Determine the [X, Y] coordinate at the center of the cell enclosing the given text.  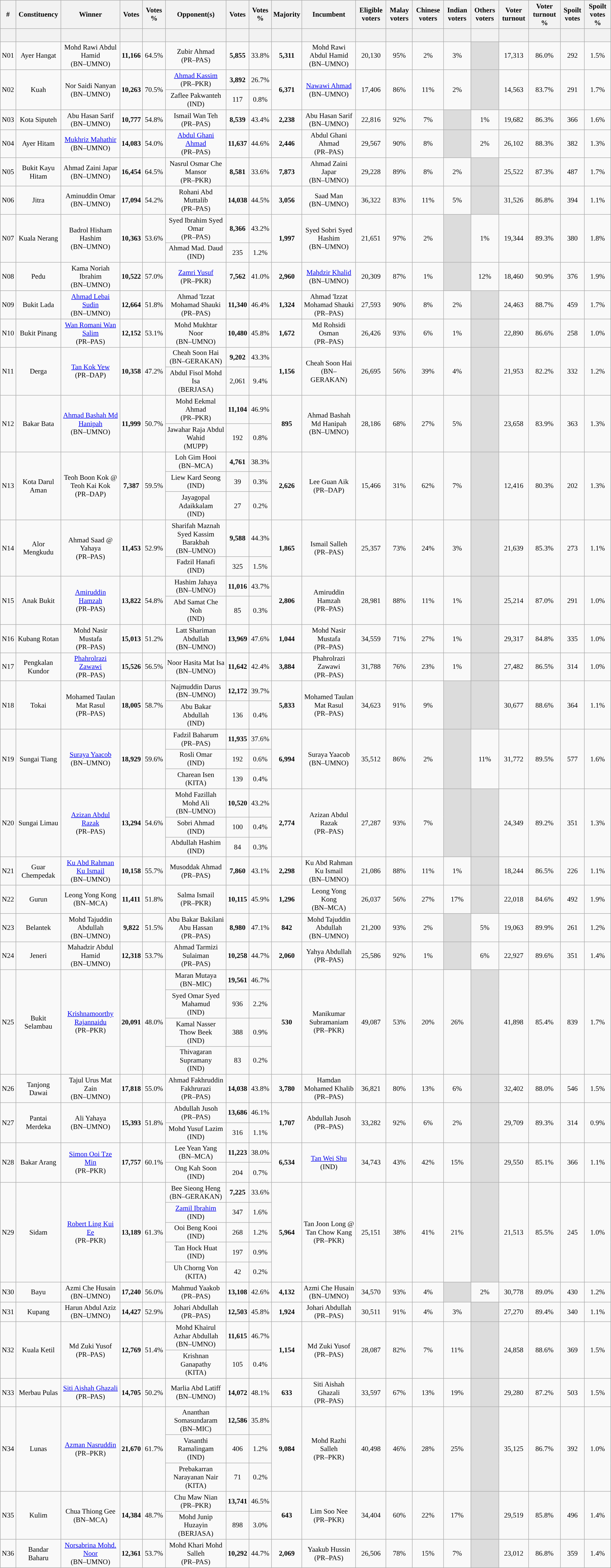
136 [237, 715]
11,340 [237, 305]
10,258 [237, 956]
12,172 [237, 691]
2,238 [287, 120]
82.2% [544, 371]
Ali Yahaya(BN–UMNO) [91, 1123]
43.1% [260, 872]
10,522 [131, 277]
33,597 [371, 1392]
29,280 [514, 1392]
42.4% [260, 667]
71% [400, 639]
Latt Shariman Abdullah(BN–UMNO) [196, 639]
Vasanthi Ramalingam(IND) [196, 1449]
633 [287, 1392]
7,873 [287, 172]
57.0% [154, 277]
5,833 [287, 705]
42% [428, 1163]
51.2% [154, 639]
43.3% [260, 357]
23% [428, 667]
Chua Thiong Gee(BN–MCA) [91, 1516]
Rosli Omar(IND) [196, 759]
N08 [8, 277]
28,186 [371, 424]
Tan Kok Yew(PR–DAP) [91, 371]
25% [457, 1449]
12,318 [131, 956]
17,240 [131, 1292]
55.0% [154, 1089]
Yahya Abdullah(PR–PAS) [328, 956]
N18 [8, 705]
N36 [8, 1554]
Aminuddin Omar(BN–UMNO) [91, 200]
N07 [8, 239]
87% [400, 277]
17,406 [371, 90]
Mohd Razhi Salleh(PR–PKR) [328, 1449]
87.3% [544, 172]
51.5% [154, 928]
17,818 [131, 1089]
14,705 [131, 1392]
24% [428, 548]
50.2% [154, 1392]
Thivagaran Supramany(IND) [196, 1061]
58.7% [154, 705]
Pengkalan Kundor [38, 667]
3,892 [237, 80]
Mohd Fazillah Mohd Ali(BN–UMNO) [196, 803]
N33 [8, 1392]
Rohani Abd Muttalib(PR–PAS) [196, 200]
41,898 [514, 1022]
40,498 [371, 1449]
Kuah [38, 90]
85.4% [544, 1022]
43.8% [260, 1089]
Jitra [38, 200]
36,821 [371, 1089]
N05 [8, 172]
26,037 [371, 900]
N21 [8, 872]
14,072 [237, 1392]
Bandar Baharu [38, 1554]
496 [572, 1516]
31,772 [514, 759]
Noor Hasita Mat Isa(BN–UMNO) [196, 667]
11,615 [237, 1336]
11,104 [237, 409]
Ahmad Fakhruddin Fakhrurazi(PR–PAS) [196, 1089]
88.0% [544, 1089]
80% [400, 1089]
5,311 [287, 56]
N27 [8, 1123]
26.7% [260, 80]
12,586 [237, 1421]
2,960 [287, 277]
N35 [8, 1516]
N09 [8, 305]
Mohamed Taulan Mat Rasul(PR–PAS) [91, 705]
19,063 [514, 928]
Ahmad Kassim(PR–PKR) [196, 80]
487 [572, 172]
89.0% [544, 1292]
86.3% [544, 120]
197 [237, 1252]
20% [428, 1022]
86.6% [544, 333]
22,816 [371, 120]
61.7% [154, 1449]
12% [485, 277]
10,777 [131, 120]
62% [428, 486]
55.7% [154, 872]
35.8% [260, 1421]
76% [400, 667]
11,453 [131, 548]
85.8% [544, 1516]
Lunas [38, 1449]
25,214 [514, 601]
382 [572, 144]
4,132 [287, 1292]
Lee Guan Aik(PR–DAP) [328, 486]
50.7% [154, 424]
45.9% [260, 900]
Mohd Eekmal Ahmad(PR–PKR) [196, 409]
22% [428, 1516]
Sungai Limau [38, 823]
Wan Romani Wan Salim(PR–PAS) [91, 333]
9,822 [131, 928]
7,387 [131, 486]
1,324 [287, 305]
N10 [8, 333]
Alor Mengkudu [38, 548]
1,154 [287, 1350]
492 [572, 900]
3,884 [287, 667]
53% [400, 1022]
Liew Kard Seong(IND) [196, 482]
24,349 [514, 823]
46.9% [260, 409]
Incumbent [328, 14]
48.1% [260, 1392]
25,151 [371, 1232]
406 [237, 1449]
83.7% [544, 90]
Kuala Ketil [38, 1350]
Ismail Salleh(PR–PAS) [328, 548]
139 [237, 779]
89.2% [544, 823]
21,639 [514, 548]
31,526 [514, 200]
Ooi Beng Kooi(IND) [196, 1232]
Kupang [38, 1312]
363 [572, 424]
380 [572, 239]
44.3% [260, 538]
10,358 [131, 371]
8,366 [237, 229]
70.5% [154, 90]
11,166 [131, 56]
31% [400, 486]
Eligible voters [371, 14]
0.7% [260, 1173]
273 [572, 548]
N15 [8, 601]
1,865 [287, 548]
Zamri Yusuf(PR–PKR) [196, 277]
117 [237, 100]
27,482 [514, 667]
N30 [8, 1292]
32,402 [514, 1089]
2,298 [287, 872]
19,344 [514, 239]
30,511 [371, 1312]
2,069 [287, 1554]
95% [400, 56]
18,929 [131, 759]
54.0% [154, 144]
6,534 [287, 1163]
22,018 [514, 900]
1,707 [287, 1123]
27,287 [371, 823]
Syed Omar Syed Mahamud(IND) [196, 1004]
Abu Bakar Bakilani Abu Hassan(PR–PAS) [196, 928]
22,927 [514, 956]
28,087 [371, 1350]
N20 [8, 823]
Bukit Pinang [38, 333]
16,454 [131, 172]
11,935 [237, 739]
42 [237, 1272]
Constituency [38, 14]
56.5% [154, 667]
14,083 [131, 144]
21,651 [371, 239]
89% [400, 172]
21% [457, 1232]
27,270 [514, 1312]
11,223 [237, 1152]
N04 [8, 144]
895 [287, 424]
N31 [8, 1312]
Hashim Jahaya(BN–UMNO) [196, 587]
N23 [8, 928]
89.5% [544, 759]
Zubir Ahmad(PR–PAS) [196, 56]
29,567 [371, 144]
1,156 [287, 371]
Ahmad Mad. Daud(IND) [196, 252]
N22 [8, 900]
Ahmad 'Izzat Mohamad Shauki (PR–PAS) [328, 305]
Musoddak Ahmad(PR–PAS) [196, 872]
# [8, 14]
Kamal Nasser Thow Beek(IND) [196, 1033]
15,466 [371, 486]
11,642 [237, 667]
Guar Chempedak [38, 872]
325 [237, 566]
N28 [8, 1163]
430 [572, 1292]
68% [400, 424]
Ahmad Tarmizi Sulaiman(PR–PAS) [196, 956]
Indian voters [457, 14]
88.3% [544, 144]
17,313 [514, 56]
Jawahar Raja Abdul Wahid(MUPP) [196, 438]
Gurun [38, 900]
Jayagopal Adaikkalam(IND) [196, 506]
Merbau Pulas [38, 1392]
Maran Mutaya(BN–MIC) [196, 980]
19,561 [237, 980]
84.8% [544, 639]
335 [572, 639]
105 [237, 1364]
N13 [8, 486]
35,125 [514, 1449]
6,371 [287, 90]
Salma Ismail(PR–PKR) [196, 900]
332 [572, 371]
Abd Samat Che Noh(IND) [196, 611]
84 [237, 847]
60.1% [154, 1163]
29,709 [514, 1123]
10,363 [131, 239]
N24 [8, 956]
21,086 [371, 872]
Ismail Wan Teh(PR–PAS) [196, 120]
Ayer Hangat [38, 56]
N17 [8, 667]
Majority [287, 14]
Tan Hock Huat(IND) [196, 1252]
44.5% [260, 200]
46.1% [260, 1113]
258 [572, 333]
82% [400, 1350]
51.4% [154, 1350]
1,997 [287, 239]
0.6% [260, 759]
89.9% [544, 928]
28,981 [371, 601]
268 [237, 1232]
Mohd Khairul Azhar Abdullah(BN–UMNO) [196, 1336]
898 [237, 1525]
Sungai Tiang [38, 759]
2.2% [260, 1004]
Mohd Junip Huzayin(BERJASA) [196, 1525]
292 [572, 56]
12,361 [131, 1554]
Winner [91, 14]
28% [428, 1449]
47.1% [260, 928]
Ananthan Somasundaram(BN–MIC) [196, 1421]
90.9% [544, 277]
46.4% [260, 305]
392 [572, 1449]
Najmuddin Darus(BN–UMNO) [196, 691]
13,686 [237, 1113]
83.9% [544, 424]
12,664 [131, 305]
24,858 [514, 1350]
59.5% [154, 486]
10,115 [237, 900]
7,562 [237, 277]
10,480 [237, 333]
10,263 [131, 90]
14,427 [131, 1312]
11,999 [131, 424]
Pantai Merdeka [38, 1123]
8,539 [237, 120]
Bakar Bata [38, 424]
N12 [8, 424]
33,282 [371, 1123]
Saad Man(BN–UMNO) [328, 200]
53.1% [154, 333]
12,769 [131, 1350]
61.3% [154, 1232]
N06 [8, 200]
N29 [8, 1232]
Abdul Fisol Mohd Isa(BERJASA) [196, 381]
Abdullah Hashim(IND) [196, 847]
Mohd Khari Mohd Salleh(PR–PAS) [196, 1554]
8,581 [237, 172]
Ahmad Lebai Sudin(BN–UMNO) [91, 305]
30,778 [514, 1292]
Pedu [38, 277]
N34 [8, 1449]
Tan Wei Shu(IND) [328, 1163]
19% [457, 1392]
359 [572, 1554]
67% [400, 1392]
Chinese voters [428, 14]
261 [572, 928]
N32 [8, 1350]
2,060 [287, 956]
13,822 [131, 601]
Robert Ling Kui Ee(PR–PKR) [91, 1232]
Bee Sieong Heng(BN–GERAKAN) [196, 1192]
Ayer Hitam [38, 144]
Ahmad Bashah Md Hanipah(BN–UMNO) [91, 424]
Tajul Urus Mat Zain(BN–UMNO) [91, 1089]
Mukhriz Mahathir(BN–UMNO) [91, 144]
27,593 [371, 305]
71 [237, 1477]
89.6% [544, 956]
Bakar Arang [38, 1163]
Badrol Hisham Hashim(BN–UMNO) [91, 239]
Nasrul Osmar Che Mansor(PR–PKR) [196, 172]
33.8% [260, 56]
17,757 [131, 1163]
86.0% [544, 56]
Mahadzir Abdul Hamid(BN–UMNO) [91, 956]
88.7% [544, 305]
Bukit Kayu Hitam [38, 172]
38.0% [260, 1152]
3,780 [287, 1089]
85 [237, 611]
Others voters [485, 14]
1,924 [287, 1312]
Nawawi Ahmad(BN–UMNO) [328, 90]
Nor Saidi Nanyan(BN–UMNO) [91, 90]
54.2% [154, 200]
9,084 [287, 1449]
Ahmad Saad @ Yahaya(PR–PAS) [91, 548]
34,623 [371, 705]
388 [237, 1033]
Bukit Selambau [38, 1022]
41.0% [260, 277]
Kama Noriah Ibrahim(BN–UMNO) [91, 277]
23,658 [514, 424]
12,152 [131, 333]
1,044 [287, 639]
459 [572, 305]
2,061 [237, 381]
Mohd Yusuf Lazim(IND) [196, 1133]
2,774 [287, 823]
56.0% [154, 1292]
38% [400, 1232]
22,890 [514, 333]
394 [572, 200]
Hamdan Mohamed Khalib(PR–PAS) [328, 1089]
2,806 [287, 601]
9,588 [237, 538]
34,404 [371, 1516]
N02 [8, 90]
26,426 [371, 333]
73% [400, 548]
13,741 [237, 1501]
N16 [8, 639]
Loh Gim Hooi(BN–MCA) [196, 462]
21,513 [514, 1232]
13,108 [237, 1292]
Kulim [38, 1516]
25,522 [514, 172]
44.6% [260, 144]
47.6% [260, 639]
Chu Maw Nian(PR–PKR) [196, 1501]
29,317 [514, 639]
Prebakarran Narayanan Nair(KITA) [196, 1477]
Syed Sobri Syed Hashim(BN–UMNO) [328, 239]
25,586 [371, 956]
3.0% [260, 1525]
31,788 [371, 667]
2,626 [287, 486]
503 [572, 1392]
N14 [8, 548]
26,506 [371, 1554]
39.7% [260, 691]
26% [457, 1022]
Lee Yean Yang(BN–MCA) [196, 1152]
Anak Bukit [38, 601]
577 [572, 759]
Mahdzir Khalid(BN–UMNO) [328, 277]
35,512 [371, 759]
85.3% [544, 548]
78% [400, 1554]
84.6% [544, 900]
Tan Joon Long @ Tan Chow Kang(PR–PKR) [328, 1232]
13,189 [131, 1232]
29,228 [371, 172]
Sharifah Maznah Syed Kassim Barakbah(BN–UMNO) [196, 538]
Tanjong Dawai [38, 1089]
Syed Ibrahim Syed Omar(PR–PAS) [196, 229]
Norsabrina Mohd. Noor(BN–UMNO) [91, 1554]
Krishnan Ganapathy(KITA) [196, 1364]
43% [400, 1163]
59.6% [154, 759]
7,225 [237, 1192]
25,357 [371, 548]
4,761 [237, 462]
10,158 [131, 872]
347 [237, 1212]
Krishnamoorthy Rajannaidu(PR–PKR) [91, 1022]
340 [572, 1312]
9,202 [237, 357]
Spoilt votes % [598, 14]
Mahmud Yaakob(PR–PAS) [196, 1292]
15,526 [131, 667]
20,130 [371, 56]
245 [572, 1232]
364 [572, 705]
Bukit Lada [38, 305]
60% [400, 1516]
21,200 [371, 928]
Spoilt votes [572, 14]
48.0% [154, 1022]
Sobri Ahmad(IND) [196, 827]
5,964 [287, 1232]
839 [572, 1022]
Fadzil Baharum(PR–PAS) [196, 739]
Voter turnout % [544, 14]
89.4% [544, 1312]
17,094 [131, 200]
Derga [38, 371]
100 [237, 827]
7,860 [237, 872]
N01 [8, 56]
42.6% [260, 1292]
46.5% [260, 1501]
Zaflee Pakwanteh(IND) [196, 100]
18,460 [514, 277]
11,637 [237, 144]
Mohd Mukhtar Noor(BN–UMNO) [196, 333]
6,994 [287, 759]
2,446 [287, 144]
47.2% [154, 371]
38.3% [260, 462]
34,559 [371, 639]
226 [572, 872]
39 [237, 482]
Charean Isen(KITA) [196, 779]
Sidam [38, 1232]
13,969 [237, 639]
18,005 [131, 705]
Bayu [38, 1292]
Yaakub Hussin(PR–PAS) [328, 1554]
Simon Ooi Tze Min(PR–PKR) [91, 1163]
53.6% [154, 239]
N03 [8, 120]
15,393 [131, 1123]
12,416 [514, 486]
14,384 [131, 1516]
26,695 [371, 371]
87.2% [544, 1392]
N19 [8, 759]
83 [237, 1061]
83% [400, 200]
1,296 [287, 900]
Harun Abdul Aziz(BN–UMNO) [91, 1312]
Jeneri [38, 956]
12,503 [237, 1312]
546 [572, 1089]
30,677 [514, 705]
46% [400, 1449]
Opponent(s) [196, 14]
Kubang Rotan [38, 639]
29,550 [514, 1163]
85.1% [544, 1163]
316 [237, 1133]
13,294 [131, 823]
Tokai [38, 705]
48.7% [154, 1516]
204 [237, 1173]
369 [572, 1350]
Kuala Nerang [38, 239]
643 [287, 1516]
23,012 [514, 1554]
80.3% [544, 486]
530 [287, 1022]
10,520 [237, 803]
11,016 [237, 587]
43.4% [260, 120]
Mohamed Taulan Mat Rasul (PR–PAS) [328, 705]
27 [237, 506]
39% [428, 371]
Ahmad Bashah Md Hanipah (BN–UMNO) [328, 424]
Teoh Boon Kok @ Teoh Kai Kok (PR–DAP) [91, 486]
5,855 [237, 56]
N25 [8, 1022]
Lim Soo Nee(PR–PKR) [328, 1516]
Md Rohsidi Osman(PR–PAS) [328, 333]
202 [572, 486]
Uh Chorng Von(KITA) [196, 1272]
Belantek [38, 928]
20,091 [131, 1022]
Abu Bakar Abdullah(IND) [196, 715]
29,519 [514, 1516]
41% [428, 1232]
376 [572, 277]
10,292 [237, 1554]
37.6% [260, 739]
Kota Siputeh [38, 120]
N11 [8, 371]
21,953 [514, 371]
235 [237, 252]
N26 [8, 1089]
19,682 [514, 120]
11,411 [131, 900]
14,563 [514, 90]
21,670 [131, 1449]
3,056 [287, 200]
1,672 [287, 333]
9% [428, 705]
24,463 [514, 305]
9.4% [260, 381]
34,570 [371, 1292]
Manikumar Subramaniam(PR–PKR) [328, 1022]
97% [400, 239]
Voter turnout [514, 14]
26,102 [514, 144]
15,013 [131, 639]
87.0% [544, 601]
18,244 [514, 872]
49,087 [371, 1022]
Kota Darul Aman [38, 486]
Zamil Ibrahim(IND) [196, 1212]
842 [287, 928]
20,309 [371, 277]
8,980 [237, 928]
Ong Kah Soon(IND) [196, 1173]
34,743 [371, 1163]
Ahmad 'Izzat Mohamad Shauki(PR–PAS) [196, 305]
85.5% [544, 1232]
936 [237, 1004]
36,322 [371, 200]
1.8% [598, 239]
Fadzil Hanafi(IND) [196, 566]
Azman Nasruddin(PR–PKR) [91, 1449]
Malay voters [400, 14]
54.6% [154, 823]
43.7% [260, 587]
Marlia Abd Latiff(BN–UMNO) [196, 1392]
86.7% [544, 1449]
